Detect which cell encompasses the target text, then output its [x, y] center coordinate. 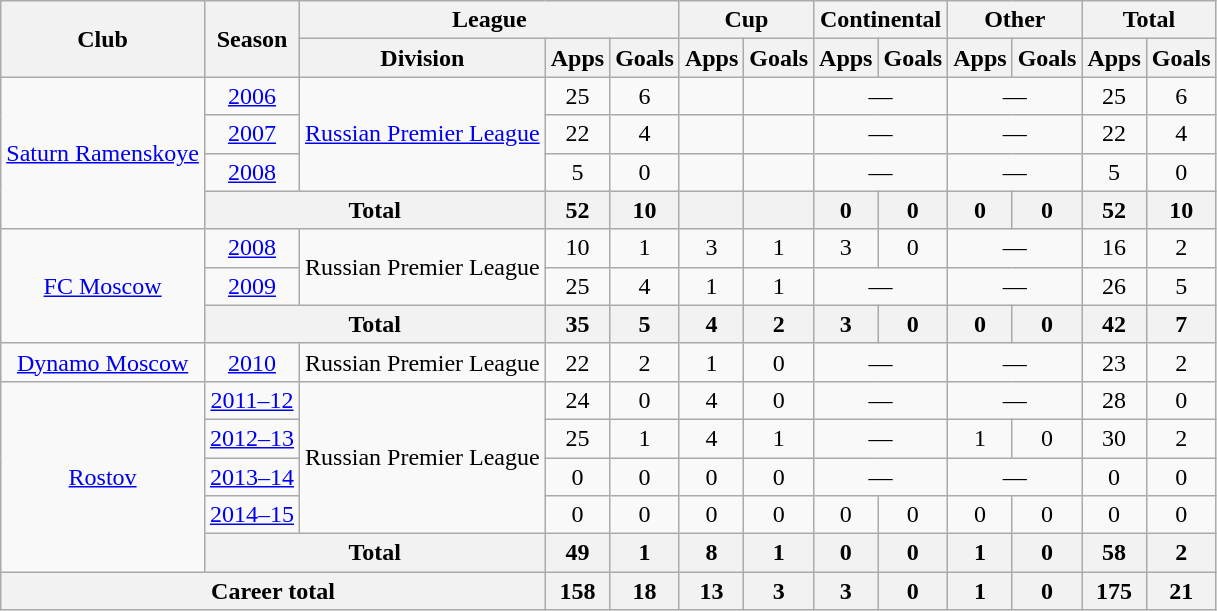
2013–14 [252, 477]
Season [252, 39]
2010 [252, 362]
16 [1114, 248]
13 [711, 591]
21 [1181, 591]
7 [1181, 324]
2011–12 [252, 400]
28 [1114, 400]
23 [1114, 362]
2009 [252, 286]
49 [577, 553]
FC Moscow [103, 286]
2006 [252, 96]
175 [1114, 591]
2007 [252, 134]
Rostov [103, 476]
18 [645, 591]
Saturn Ramenskoye [103, 153]
158 [577, 591]
Club [103, 39]
58 [1114, 553]
Continental [881, 20]
League [490, 20]
Other [1015, 20]
30 [1114, 438]
24 [577, 400]
Career total [273, 591]
8 [711, 553]
42 [1114, 324]
Division [423, 58]
35 [577, 324]
2014–15 [252, 515]
Dynamo Moscow [103, 362]
2012–13 [252, 438]
Cup [746, 20]
26 [1114, 286]
